Output the (x, y) coordinate of the center of the cell containing the given text.  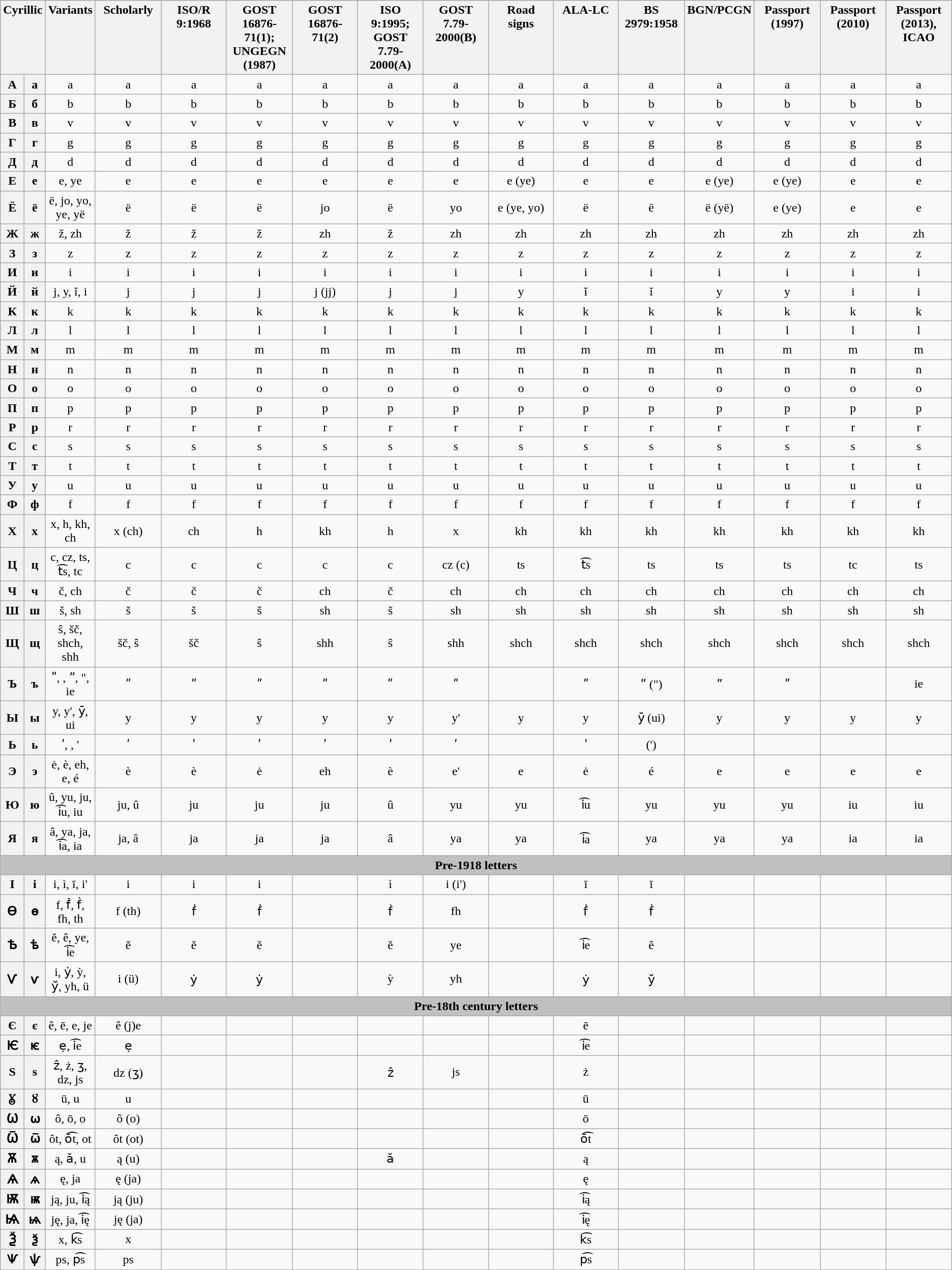
Ж (12, 233)
ê (j)e (128, 1025)
ѧ (35, 1179)
ju, û (128, 805)
dz (ʒ) (128, 1072)
Ч (12, 591)
п (35, 408)
ë, jo, yo, ye, yë (70, 208)
ц (35, 565)
e, ye (70, 181)
ISO 9:1995; GOST 7.79-2000(A) (391, 38)
Ѯ (12, 1239)
ы (35, 718)
ie (918, 684)
н (35, 369)
Г (12, 142)
ôt (ot) (128, 1139)
Э (12, 771)
ѣ (35, 945)
eh (325, 771)
č, ch (70, 591)
ѳ (35, 911)
ˮ (720, 684)
л (35, 331)
е (35, 181)
ję (ja) (128, 1219)
с (35, 447)
BS 2979:1958 (651, 38)
и (35, 272)
Ы (12, 718)
j (jj) (325, 291)
М (12, 350)
т (35, 466)
Variants (70, 38)
ū, u (70, 1099)
BGN/PCGN (720, 38)
ˮ (") (651, 684)
м (35, 350)
û, yu, ju, i͡u, iu (70, 805)
yh (456, 979)
ѭ (35, 1199)
Ф (12, 505)
x, h, kh, ch (70, 531)
у (35, 485)
ѡ (35, 1119)
ь (35, 745)
e' (456, 771)
У (12, 485)
jo (325, 208)
Ю (12, 805)
GOST 7.79-2000(B) (456, 38)
ф (35, 505)
Ѩ (12, 1219)
GOST 16876-71(2) (325, 38)
t͡s (586, 565)
p͡s (586, 1259)
i (ü) (128, 979)
Ѧ (12, 1179)
є (35, 1025)
y̆ (651, 979)
щ (35, 643)
ȳ (ui) (651, 718)
ì (391, 884)
Ѵ (12, 979)
Ѿ (12, 1139)
я (35, 838)
Passport (2010) (853, 38)
x (ch) (128, 531)
Е (12, 181)
а (35, 84)
ѵ (35, 979)
Ѭ (12, 1199)
ж (35, 233)
i, ẏ, ỳ, y̆, yh, ü (70, 979)
i͡u (586, 805)
šč, ŝ (128, 643)
â, ya, ja, i͡a, ia (70, 838)
ō (586, 1119)
yo (456, 208)
ALA-LC (586, 38)
Ц (12, 565)
Passport (2013), ICAO (918, 38)
Х (12, 531)
ū (586, 1099)
ps (128, 1259)
ę (586, 1179)
г (35, 142)
ъ (35, 684)
i͡ą (586, 1199)
Ѫ (12, 1159)
ô, ō, o (70, 1119)
ye (456, 945)
Т (12, 466)
ѿ (35, 1139)
ꙋ (35, 1099)
Ѥ (12, 1045)
Ѳ (12, 911)
Ш (12, 610)
fh (456, 911)
š, sh (70, 610)
c, cz, ts, t͡s, tc (70, 565)
û (391, 805)
f̀ (391, 911)
i͡ę (586, 1219)
р (35, 427)
Ь (12, 745)
Pre-1918 letters (476, 865)
Ё (12, 208)
В (12, 123)
js (456, 1072)
Ꙋ (12, 1099)
ѯ (35, 1239)
y' (456, 718)
ē (586, 1025)
tc (853, 565)
Ѡ (12, 1119)
é (651, 771)
Є (12, 1025)
cz (c) (456, 565)
â (391, 838)
x, k͡s (70, 1239)
ę (ja) (128, 1179)
ô (o) (128, 1119)
ż (586, 1072)
Ѱ (12, 1259)
ą (u) (128, 1159)
ѫ (35, 1159)
(') (651, 745)
ą, ǎ, u (70, 1159)
Ѣ (12, 945)
ō͡t (586, 1139)
ỳ (391, 979)
Я (12, 838)
Щ (12, 643)
Л (12, 331)
і (35, 884)
в (35, 123)
ją, ju, i͡ą (70, 1199)
С (12, 447)
П (12, 408)
Roadsigns (521, 38)
ė, è, eh, e, é (70, 771)
ja, â (128, 838)
ją (ju) (128, 1199)
з (35, 253)
ё (35, 208)
ẹ (128, 1045)
ě, ê, ye, i͡e (70, 945)
šč (194, 643)
Ъ (12, 684)
ǎ (391, 1159)
ž, zh (70, 233)
ю (35, 805)
Pre-18th century letters (476, 1006)
ш (35, 610)
ʹ, , ' (70, 745)
Й (12, 291)
Д (12, 162)
ѩ (35, 1219)
І (12, 884)
й (35, 291)
Passport (1997) (787, 38)
ISO/R 9:1968 (194, 38)
ѱ (35, 1259)
б (35, 104)
ŝ, šč, shch, shh (70, 643)
e (ye, yo) (521, 208)
ję, ja, i͡ę (70, 1219)
i (i') (456, 884)
О (12, 389)
ẑ (391, 1072)
i͡a (586, 838)
f, ḟ, f̀, fh, th (70, 911)
ê, ē, e, je (70, 1025)
f (th) (128, 911)
э (35, 771)
Cyrillic (23, 38)
j, y, ĭ, i (70, 291)
Н (12, 369)
i, ì, ī, i' (70, 884)
Scholarly (128, 38)
GOST 16876-71(1);UNGEGN (1987) (259, 38)
Б (12, 104)
ẑ, ż, ʒ, dz, js (70, 1072)
k͡s (586, 1239)
ôt, ō͡t, ot (70, 1139)
о (35, 389)
ę, ja (70, 1179)
к (35, 311)
ą (586, 1159)
К (12, 311)
А (12, 84)
ч (35, 591)
ѥ (35, 1045)
Р (12, 427)
y, y', ȳ, ui (70, 718)
И (12, 272)
д (35, 162)
З (12, 253)
х (35, 531)
ѕ (35, 1072)
ê (651, 945)
ps, p͡s (70, 1259)
ẹ, i͡e (70, 1045)
ʺ, , ˮ, ", ie (70, 684)
ë (yë) (720, 208)
Ѕ (12, 1072)
